Scan for the cell matching the given text and deliver its [X, Y] coordinate at center. 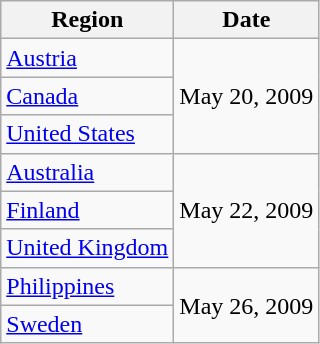
May 20, 2009 [246, 96]
Date [246, 20]
United States [88, 134]
Region [88, 20]
Australia [88, 172]
Finland [88, 210]
Sweden [88, 324]
United Kingdom [88, 248]
Canada [88, 96]
Philippines [88, 286]
May 26, 2009 [246, 305]
Austria [88, 58]
May 22, 2009 [246, 210]
